Determine the [x, y] coordinate at the center of the cell enclosing the given text.  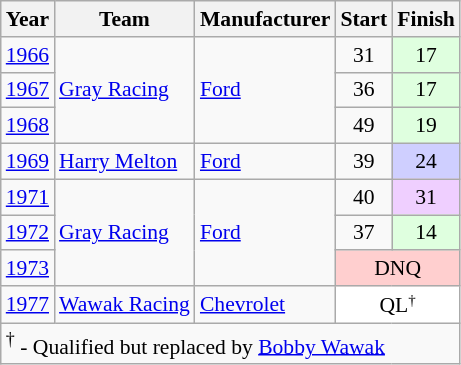
Harry Melton [124, 162]
1967 [28, 90]
DNQ [398, 269]
Start [364, 19]
Manufacturer [265, 19]
1968 [28, 126]
40 [364, 197]
37 [364, 233]
Wawak Racing [124, 304]
1969 [28, 162]
QL† [398, 304]
39 [364, 162]
1971 [28, 197]
1977 [28, 304]
Year [28, 19]
1966 [28, 55]
14 [426, 233]
1972 [28, 233]
19 [426, 126]
Chevrolet [265, 304]
24 [426, 162]
49 [364, 126]
Finish [426, 19]
† - Qualified but replaced by Bobby Wawak [230, 344]
1973 [28, 269]
Team [124, 19]
36 [364, 90]
